Locate the cell with the specified text and output its (X, Y) center coordinate. 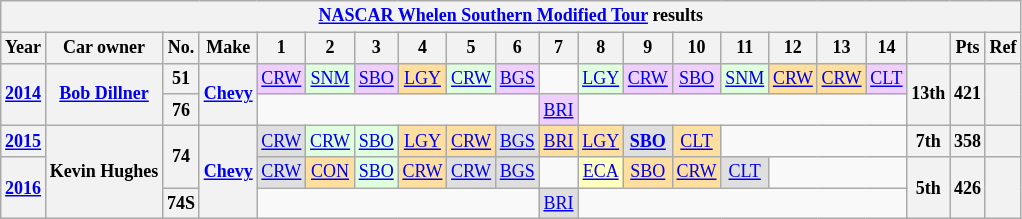
5th (928, 188)
13 (842, 48)
426 (968, 188)
Ref (1003, 48)
7th (928, 140)
1 (282, 48)
6 (517, 48)
Pts (968, 48)
51 (182, 78)
2 (330, 48)
CON (330, 172)
76 (182, 110)
5 (472, 48)
2016 (24, 188)
2014 (24, 94)
ECA (601, 172)
10 (696, 48)
Year (24, 48)
Make (228, 48)
No. (182, 48)
2015 (24, 140)
9 (648, 48)
3 (376, 48)
11 (745, 48)
Car owner (104, 48)
8 (601, 48)
7 (558, 48)
12 (794, 48)
Kevin Hughes (104, 172)
13th (928, 94)
NASCAR Whelen Southern Modified Tour results (511, 16)
4 (422, 48)
Bob Dillner (104, 94)
74S (182, 204)
14 (886, 48)
421 (968, 94)
74 (182, 156)
358 (968, 140)
